From the cell containing the given text, extract its center point as (X, Y) coordinate. 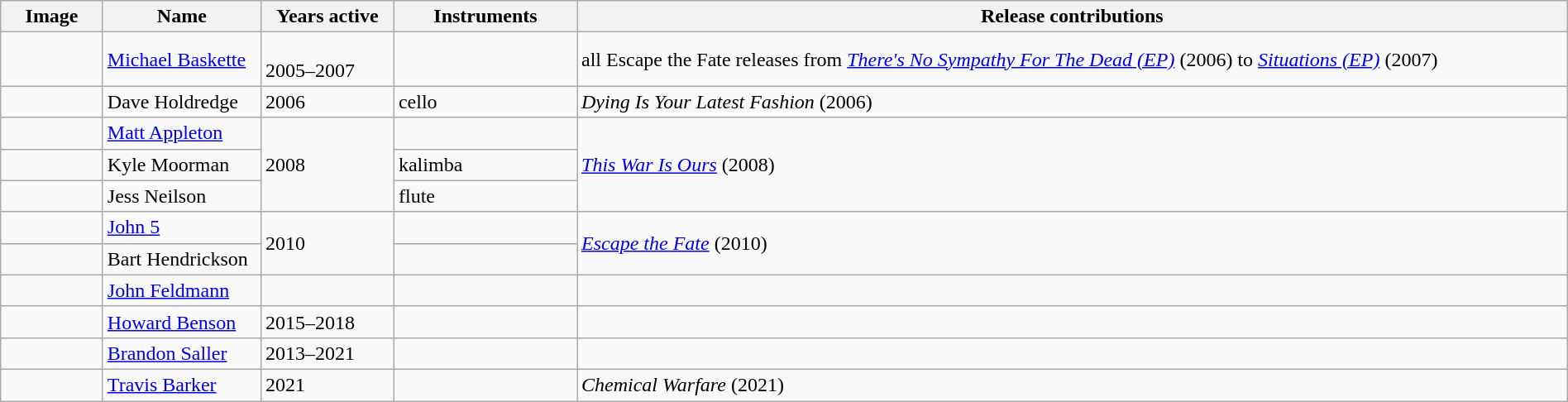
cello (485, 102)
Dying Is Your Latest Fashion (2006) (1073, 102)
2021 (327, 385)
Bart Hendrickson (182, 259)
Years active (327, 17)
Brandon Saller (182, 353)
Kyle Moorman (182, 165)
Dave Holdredge (182, 102)
John 5 (182, 227)
2008 (327, 165)
2006 (327, 102)
2013–2021 (327, 353)
Release contributions (1073, 17)
flute (485, 196)
Travis Barker (182, 385)
This War Is Ours (2008) (1073, 165)
Chemical Warfare (2021) (1073, 385)
Michael Baskette (182, 60)
2010 (327, 243)
Jess Neilson (182, 196)
kalimba (485, 165)
John Feldmann (182, 290)
Name (182, 17)
2005–2007 (327, 60)
all Escape the Fate releases from There's No Sympathy For The Dead (EP) (2006) to Situations (EP) (2007) (1073, 60)
Image (52, 17)
2015–2018 (327, 322)
Escape the Fate (2010) (1073, 243)
Matt Appleton (182, 133)
Instruments (485, 17)
Howard Benson (182, 322)
